Scan for the cell matching the given text and deliver its [X, Y] coordinate at center. 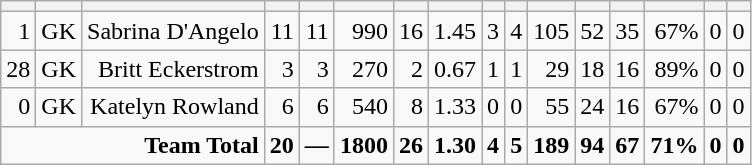
1.33 [454, 107]
52 [592, 31]
Katelyn Rowland [174, 107]
— [316, 145]
540 [364, 107]
28 [18, 69]
24 [592, 107]
189 [552, 145]
94 [592, 145]
105 [552, 31]
Team Total [132, 145]
5 [516, 145]
0.67 [454, 69]
Sabrina D'Angelo [174, 31]
67 [628, 145]
1.30 [454, 145]
270 [364, 69]
2 [410, 69]
29 [552, 69]
55 [552, 107]
20 [282, 145]
18 [592, 69]
89% [674, 69]
1.45 [454, 31]
Britt Eckerstrom [174, 69]
35 [628, 31]
1800 [364, 145]
8 [410, 107]
71% [674, 145]
26 [410, 145]
990 [364, 31]
